Extract the (x, y) coordinate from the center of the cell holding the provided text.  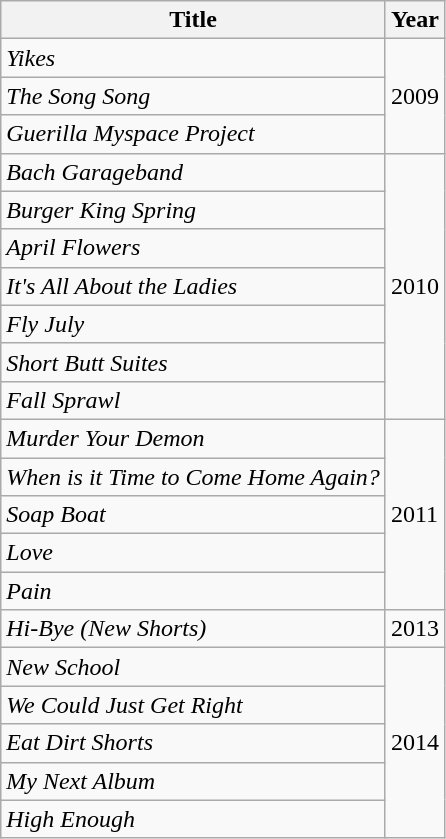
2009 (414, 96)
Fly July (194, 324)
2010 (414, 286)
Love (194, 553)
We Could Just Get Right (194, 705)
Fall Sprawl (194, 400)
Hi-Bye (New Shorts) (194, 629)
April Flowers (194, 248)
2013 (414, 629)
Bach Garageband (194, 172)
Murder Your Demon (194, 438)
When is it Time to Come Home Again? (194, 477)
High Enough (194, 819)
Guerilla Myspace Project (194, 134)
2011 (414, 514)
Title (194, 20)
Eat Dirt Shorts (194, 743)
Pain (194, 591)
Short Butt Suites (194, 362)
Yikes (194, 58)
Burger King Spring (194, 210)
Soap Boat (194, 515)
The Song Song (194, 96)
2014 (414, 743)
Year (414, 20)
New School (194, 667)
My Next Album (194, 781)
It's All About the Ladies (194, 286)
